Output the [x, y] coordinate of the center of the cell containing the given text.  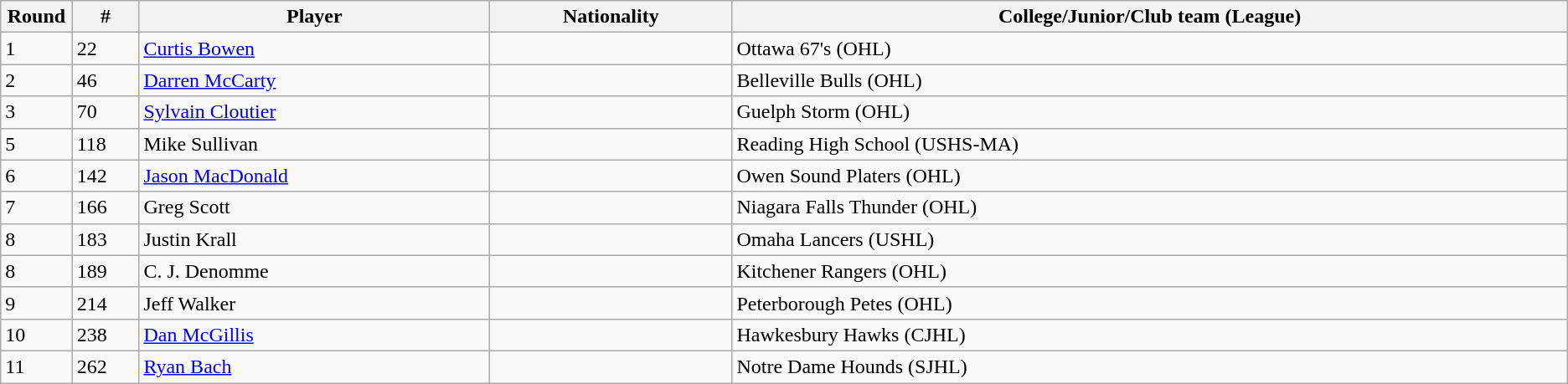
10 [37, 335]
Greg Scott [315, 207]
Player [315, 17]
Dan McGillis [315, 335]
Kitchener Rangers (OHL) [1149, 271]
Round [37, 17]
Owen Sound Platers (OHL) [1149, 176]
Curtis Bowen [315, 49]
Ottawa 67's (OHL) [1149, 49]
5 [37, 144]
189 [106, 271]
183 [106, 239]
Belleville Bulls (OHL) [1149, 80]
1 [37, 49]
262 [106, 366]
Darren McCarty [315, 80]
22 [106, 49]
# [106, 17]
46 [106, 80]
College/Junior/Club team (League) [1149, 17]
Mike Sullivan [315, 144]
Ryan Bach [315, 366]
Peterborough Petes (OHL) [1149, 303]
166 [106, 207]
Reading High School (USHS-MA) [1149, 144]
7 [37, 207]
Sylvain Cloutier [315, 112]
Guelph Storm (OHL) [1149, 112]
70 [106, 112]
Notre Dame Hounds (SJHL) [1149, 366]
142 [106, 176]
Hawkesbury Hawks (CJHL) [1149, 335]
11 [37, 366]
238 [106, 335]
Justin Krall [315, 239]
Niagara Falls Thunder (OHL) [1149, 207]
C. J. Denomme [315, 271]
214 [106, 303]
Jeff Walker [315, 303]
Jason MacDonald [315, 176]
2 [37, 80]
9 [37, 303]
3 [37, 112]
6 [37, 176]
Nationality [611, 17]
Omaha Lancers (USHL) [1149, 239]
118 [106, 144]
